Search for the cell housing the specified text and yield its [X, Y] center coordinate. 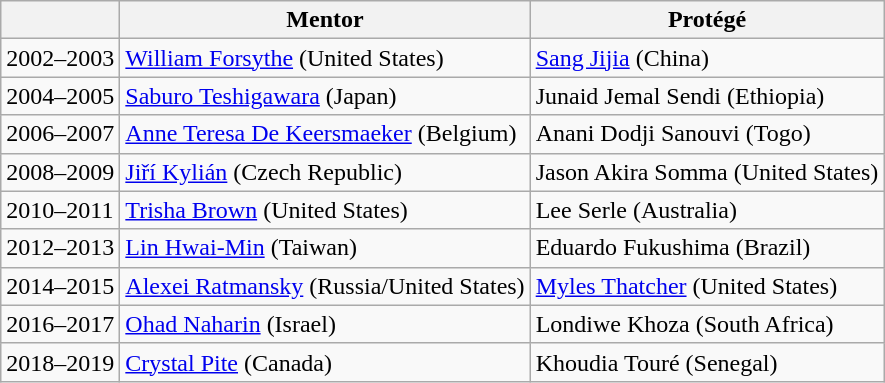
Saburo Teshigawara (Japan) [325, 96]
Crystal Pite (Canada) [325, 362]
2006–2007 [60, 134]
Alexei Ratmansky (Russia/United States) [325, 286]
Lee Serle (Australia) [707, 210]
2010–2011 [60, 210]
Sang Jijia (China) [707, 58]
2018–2019 [60, 362]
Mentor [325, 20]
Lin Hwai-Min (Taiwan) [325, 248]
Jiří Kylián (Czech Republic) [325, 172]
Myles Thatcher (United States) [707, 286]
Khoudia Touré (Senegal) [707, 362]
Junaid Jemal Sendi (Ethiopia) [707, 96]
2004–2005 [60, 96]
2016–2017 [60, 324]
William Forsythe (United States) [325, 58]
Ohad Naharin (Israel) [325, 324]
Jason Akira Somma (United States) [707, 172]
2002–2003 [60, 58]
2008–2009 [60, 172]
Londiwe Khoza (South Africa) [707, 324]
Eduardo Fukushima (Brazil) [707, 248]
Protégé [707, 20]
2014–2015 [60, 286]
Anani Dodji Sanouvi (Togo) [707, 134]
2012–2013 [60, 248]
Trisha Brown (United States) [325, 210]
Anne Teresa De Keersmaeker (Belgium) [325, 134]
